From the cell containing the given text, extract its center point as (X, Y) coordinate. 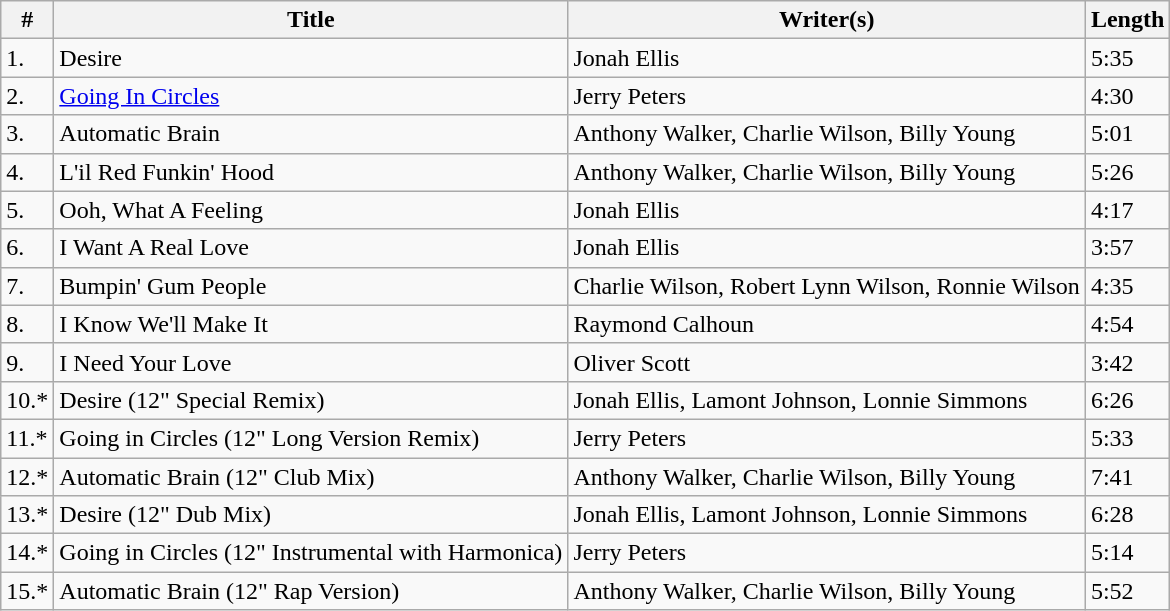
3:42 (1127, 362)
Raymond Calhoun (827, 324)
1. (28, 58)
Desire (311, 58)
6:28 (1127, 515)
4:17 (1127, 210)
11.* (28, 438)
Automatic Brain (12" Rap Version) (311, 591)
8. (28, 324)
Going in Circles (12" Instrumental with Harmonica) (311, 553)
Going in Circles (12" Long Version Remix) (311, 438)
2. (28, 96)
I Need Your Love (311, 362)
Desire (12" Dub Mix) (311, 515)
5:14 (1127, 553)
Title (311, 20)
12.* (28, 477)
5:26 (1127, 172)
6. (28, 248)
10.* (28, 400)
5:01 (1127, 134)
4:35 (1127, 286)
Ooh, What A Feeling (311, 210)
5:33 (1127, 438)
Automatic Brain (12" Club Mix) (311, 477)
I Know We'll Make It (311, 324)
Oliver Scott (827, 362)
14.* (28, 553)
L'il Red Funkin' Hood (311, 172)
7. (28, 286)
I Want A Real Love (311, 248)
9. (28, 362)
15.* (28, 591)
13.* (28, 515)
4:54 (1127, 324)
7:41 (1127, 477)
Bumpin' Gum People (311, 286)
Writer(s) (827, 20)
5:35 (1127, 58)
4. (28, 172)
Charlie Wilson, Robert Lynn Wilson, Ronnie Wilson (827, 286)
4:30 (1127, 96)
# (28, 20)
5. (28, 210)
3. (28, 134)
5:52 (1127, 591)
Going In Circles (311, 96)
Desire (12" Special Remix) (311, 400)
Length (1127, 20)
3:57 (1127, 248)
Automatic Brain (311, 134)
6:26 (1127, 400)
